Detect which cell encompasses the target text, then output its [x, y] center coordinate. 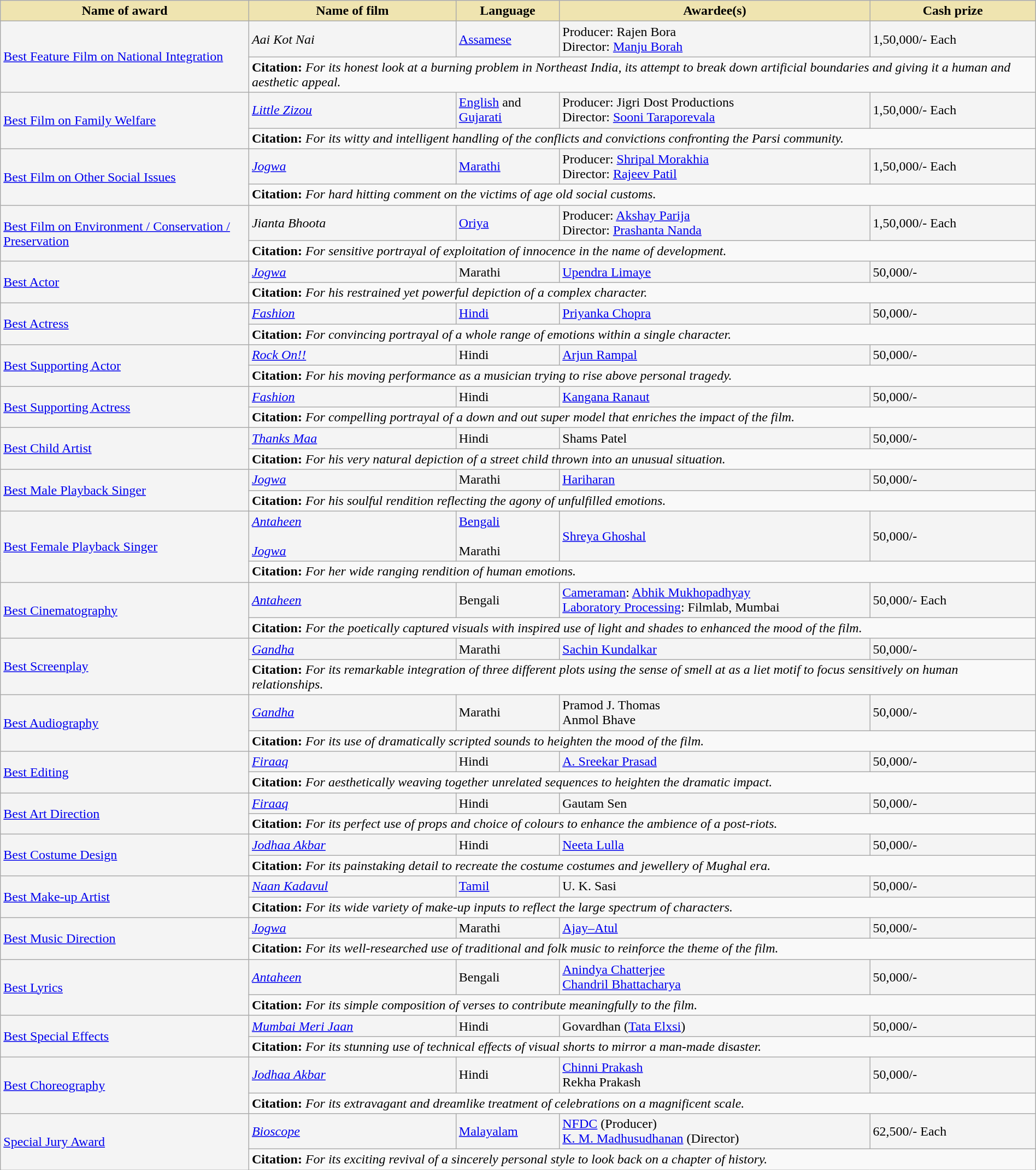
Best Music Direction [125, 938]
62,500/- Each [953, 1131]
Priyanka Chopra [715, 313]
Best Art Direction [125, 814]
Citation: For compelling portrayal of a down and out super model that enriches the impact of the film. [642, 418]
Best Editing [125, 772]
Best Male Playback Singer [125, 490]
Hariharan [715, 480]
English and Gujarati [507, 110]
50,000/- Each [953, 600]
Citation: For his restrained yet powerful depiction of a complex character. [642, 292]
Kangana Ranaut [715, 397]
Name of film [352, 11]
Rock On!! [352, 355]
Citation: For his moving performance as a musician trying to rise above personal tragedy. [642, 376]
Best Screenplay [125, 667]
Cameraman: Abhik MukhopadhyayLaboratory Processing: Filmlab, Mumbai [715, 600]
AntaheenJogwa [352, 536]
Best Film on Other Social Issues [125, 177]
Cash prize [953, 11]
Citation: For its perfect use of props and choice of colours to enhance the ambience of a post-riots. [642, 824]
Mumbai Meri Jaan [352, 1026]
Citation: For sensitive portrayal of exploitation of innocence in the name of development. [642, 251]
Shreya Ghoshal [715, 536]
Citation: For the poetically captured visuals with inspired use of light and shades to enhanced the mood of the film. [642, 628]
Best Supporting Actress [125, 407]
Best Costume Design [125, 855]
Producer: Jigri Dost ProductionsDirector: Sooni Taraporevala [715, 110]
Anindya ChatterjeeChandril Bhattacharya [715, 977]
Best Film on Family Welfare [125, 120]
Citation: For his soulful rendition reflecting the agony of unfulfilled emotions. [642, 501]
Best Actor [125, 282]
Gautam Sen [715, 803]
Thanks Maa [352, 438]
Citation: For its stunning use of technical effects of visual shorts to mirror a man-made disaster. [642, 1046]
Best Child Artist [125, 449]
Citation: For her wide ranging rendition of human emotions. [642, 572]
BengaliMarathi [507, 536]
Best Feature Film on National Integration [125, 57]
Citation: For its simple composition of verses to contribute meaningfully to the film. [642, 1005]
Citation: For its witty and intelligent handling of the conflicts and convictions confronting the Parsi community. [642, 138]
Citation: For its exciting revival of a sincerely personal style to look back on a chapter of history. [642, 1160]
Sachin Kundalkar [715, 649]
Best Choreography [125, 1085]
Producer: Rajen BoraDirector: Manju Borah [715, 39]
Awardee(s) [715, 11]
Best Cinematography [125, 610]
Citation: For its painstaking detail to recreate the costume costumes and jewellery of Mughal era. [642, 866]
Best Film on Environment / Conservation / Preservation [125, 233]
Govardhan (Tata Elxsi) [715, 1026]
Aai Kot Nai [352, 39]
Pramod J. ThomasAnmol Bhave [715, 713]
Producer: Shripal MorakhiaDirector: Rajeev Patil [715, 166]
Bioscope [352, 1131]
Neeta Lulla [715, 845]
Citation: For hard hitting comment on the victims of age old social customs. [642, 195]
Best Supporting Actor [125, 366]
Little Zizou [352, 110]
Shams Patel [715, 438]
Best Female Playback Singer [125, 546]
Special Jury Award [125, 1142]
Citation: For convincing portrayal of a whole range of emotions within a single character. [642, 334]
Citation: For his very natural depiction of a street child thrown into an unusual situation. [642, 459]
A. Sreekar Prasad [715, 762]
Tamil [507, 886]
NFDC (Producer)K. M. Madhusudhanan (Director) [715, 1131]
Jianta Bhoota [352, 223]
Best Make-up Artist [125, 897]
Producer: Akshay ParijaDirector: Prashanta Nanda [715, 223]
Malayalam [507, 1131]
Name of award [125, 11]
Best Audiography [125, 722]
Arjun Rampal [715, 355]
Citation: For its well-researched use of traditional and folk music to reinforce the theme of the film. [642, 949]
Best Actress [125, 324]
Citation: For its extravagant and dreamlike treatment of celebrations on a magnificent scale. [642, 1103]
Best Lyrics [125, 987]
U. K. Sasi [715, 886]
Language [507, 11]
Chinni PrakashRekha Prakash [715, 1074]
Citation: For its use of dramatically scripted sounds to heighten the mood of the film. [642, 740]
Citation: For aesthetically weaving together unrelated sequences to heighten the dramatic impact. [642, 783]
Upendra Limaye [715, 272]
Assamese [507, 39]
Ajay–Atul [715, 928]
Oriya [507, 223]
Naan Kadavul [352, 886]
Citation: For its wide variety of make-up inputs to reflect the large spectrum of characters. [642, 907]
Best Special Effects [125, 1036]
